Return the (x, y) coordinate for the center point of the cell that contains the specified text.  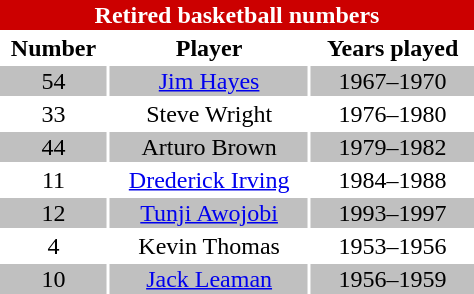
Tunji Awojobi (209, 213)
33 (54, 114)
1953–1956 (392, 246)
12 (54, 213)
Jack Leaman (209, 279)
Retired basketball numbers (237, 15)
Kevin Thomas (209, 246)
1956–1959 (392, 279)
1976–1980 (392, 114)
4 (54, 246)
44 (54, 147)
Player (209, 48)
Number (54, 48)
10 (54, 279)
1967–1970 (392, 81)
Arturo Brown (209, 147)
1984–1988 (392, 180)
Jim Hayes (209, 81)
54 (54, 81)
1993–1997 (392, 213)
Drederick Irving (209, 180)
1979–1982 (392, 147)
11 (54, 180)
Years played (392, 48)
Steve Wright (209, 114)
